Extract the [x, y] coordinate from the center of the cell holding the provided text.  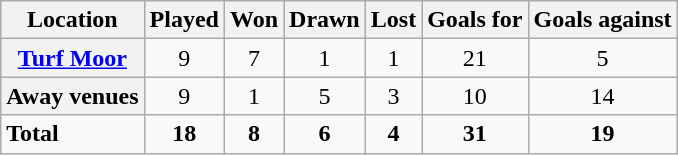
7 [254, 58]
21 [475, 58]
14 [602, 96]
Turf Moor [72, 58]
10 [475, 96]
Played [184, 20]
Goals against [602, 20]
Goals for [475, 20]
19 [602, 134]
18 [184, 134]
Lost [393, 20]
Total [72, 134]
8 [254, 134]
3 [393, 96]
Drawn [325, 20]
4 [393, 134]
Away venues [72, 96]
Won [254, 20]
6 [325, 134]
31 [475, 134]
Location [72, 20]
